Determine the [x, y] coordinate at the center of the cell enclosing the given text.  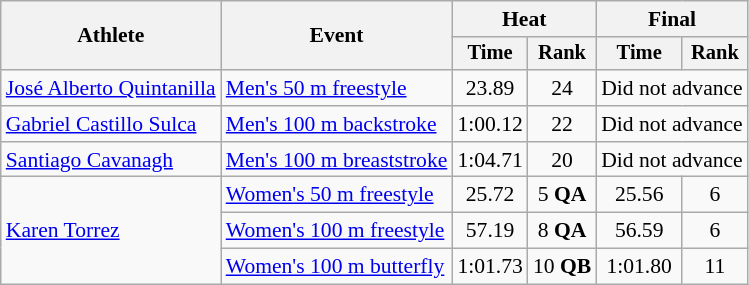
Men's 100 m backstroke [337, 124]
8 QA [562, 231]
Women's 100 m freestyle [337, 231]
5 QA [562, 195]
Final [672, 19]
20 [562, 160]
1:00.12 [490, 124]
57.19 [490, 231]
25.72 [490, 195]
Event [337, 36]
1:01.80 [639, 267]
Santiago Cavanagh [111, 160]
10 QB [562, 267]
23.89 [490, 88]
11 [715, 267]
Karen Torrez [111, 230]
56.59 [639, 231]
José Alberto Quintanilla [111, 88]
25.56 [639, 195]
Women's 50 m freestyle [337, 195]
Athlete [111, 36]
Women's 100 m butterfly [337, 267]
1:04.71 [490, 160]
1:01.73 [490, 267]
Heat [524, 19]
Men's 100 m breaststroke [337, 160]
22 [562, 124]
24 [562, 88]
Gabriel Castillo Sulca [111, 124]
Men's 50 m freestyle [337, 88]
